Detect which cell encompasses the target text, then output its [x, y] center coordinate. 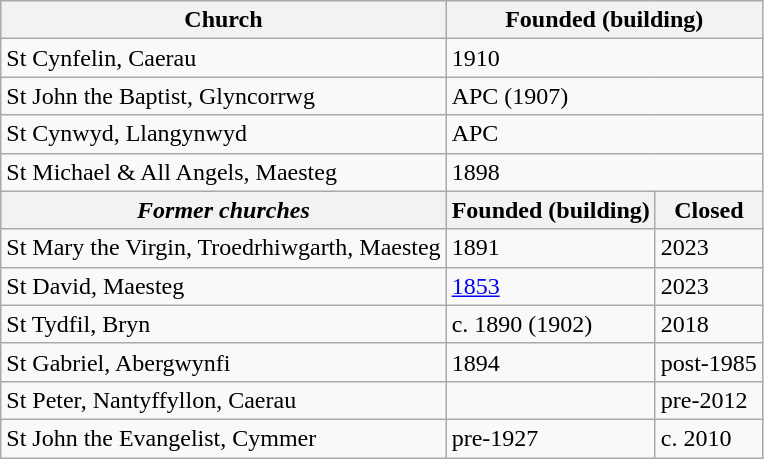
St John the Baptist, Glyncorrwg [224, 96]
Closed [708, 210]
St Cynwyd, Llangynwyd [224, 134]
Church [224, 20]
1910 [604, 58]
St Gabriel, Abergwynfi [224, 362]
pre-2012 [708, 400]
1894 [550, 362]
St Peter, Nantyffyllon, Caerau [224, 400]
Former churches [224, 210]
St John the Evangelist, Cymmer [224, 438]
post-1985 [708, 362]
St Michael & All Angels, Maesteg [224, 172]
1898 [604, 172]
St Cynfelin, Caerau [224, 58]
St David, Maesteg [224, 286]
APC (1907) [604, 96]
pre-1927 [550, 438]
St Mary the Virgin, Troedrhiwgarth, Maesteg [224, 248]
1853 [550, 286]
2018 [708, 324]
APC [604, 134]
1891 [550, 248]
c. 2010 [708, 438]
St Tydfil, Bryn [224, 324]
c. 1890 (1902) [550, 324]
